Capture the cell that displays the provided text and extract its [x, y] central coordinate. 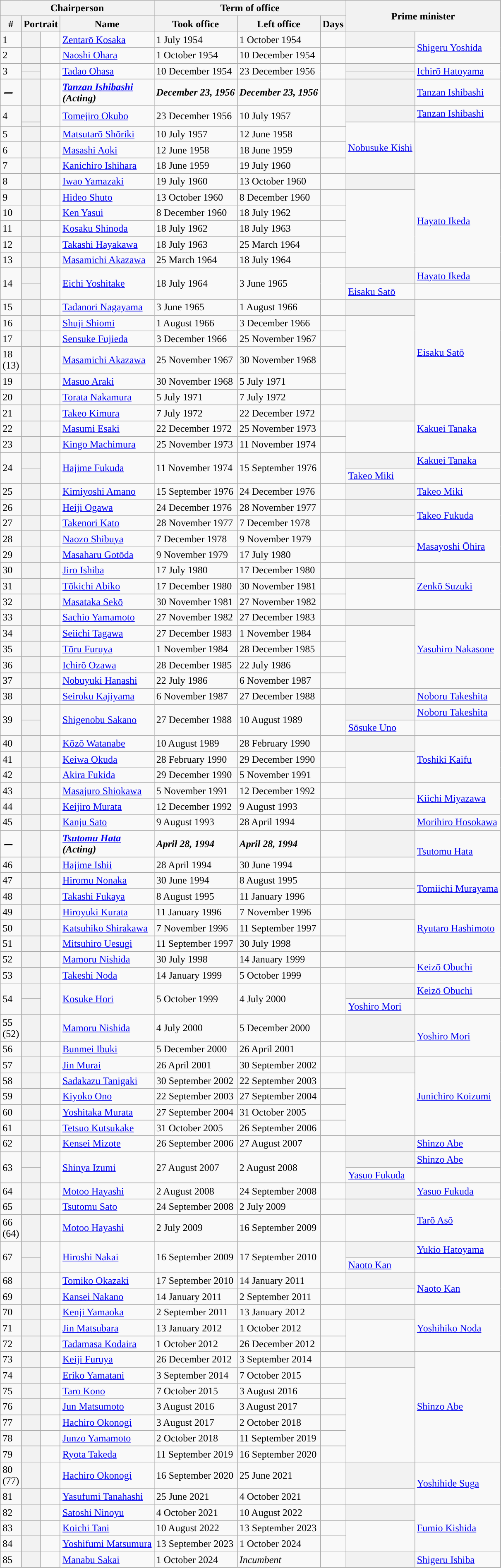
Tadamasa Kodaira [107, 1344]
Junichiro Koizumi [458, 1096]
Morihiro Hosokawa [458, 822]
Shuji Shiomi [107, 323]
84 [11, 1544]
42 [11, 775]
Nobusuke Kishi [380, 147]
Kiichi Miyazawa [458, 799]
45 [11, 822]
Sōsuke Uno [380, 728]
Kenji Yamaoka [107, 1312]
Torata Nakamura [107, 397]
Tōru Furuya [107, 649]
17 [11, 339]
Kansei Nakano [107, 1297]
Tōkichi Abiko [107, 586]
Yukio Hatoyama [458, 1250]
62 [11, 1144]
Masajuro Shiokawa [107, 791]
Eriko Yamatani [107, 1375]
Sensuke Fujieda [107, 339]
35 [11, 649]
Jin Matsubara [107, 1328]
57 [11, 1065]
Tomejiro Okubo [107, 116]
Masuo Araki [107, 381]
Toshiki Kaifu [458, 759]
38 [11, 696]
Tadanori Nagayama [107, 307]
Takashi Fukaya [107, 896]
Ichirō Ozawa [107, 665]
Masumi Esaki [107, 429]
Seiroku Kajiyama [107, 696]
29 [11, 555]
Hajime Fukuda [107, 468]
Eichi Yoshitake [107, 284]
47 [11, 881]
72 [11, 1344]
43 [11, 791]
70 [11, 1312]
3 [11, 71]
50 [11, 928]
Shigeru Ishiba [458, 1560]
22 [11, 429]
Keiwa Okuda [107, 759]
53 [11, 975]
Takenori Kato [107, 523]
26 [11, 508]
61 [11, 1128]
Kanju Sato [107, 822]
Hajime Ishii [107, 865]
Jin Murai [107, 1065]
63 [11, 1167]
Katsuhiko Shirakawa [107, 928]
Shigenobu Sakano [107, 720]
23 [11, 444]
15 [11, 307]
11 [11, 229]
Yoshifumi Matsumura [107, 1544]
13 [11, 260]
81 [11, 1496]
Masataka Sekō [107, 602]
Iwao Yamazaki [107, 181]
Nobuyuki Hanashi [107, 680]
Tadao Ohasa [107, 71]
48 [11, 896]
56 [11, 1049]
Tsutomu Hata (Acting) [107, 844]
Taro Kono [107, 1391]
Jun Matsumoto [107, 1407]
33 [11, 618]
55(52) [11, 1028]
Takashi Hayakawa [107, 244]
Kiyoko Ono [107, 1096]
Koichi Tani [107, 1528]
6 [11, 150]
14 [11, 284]
65 [11, 1207]
5 [11, 134]
Naoshi Ohara [107, 55]
Left office [279, 24]
Fumio Kishida [458, 1528]
51 [11, 943]
Tsutomu Hata [458, 851]
Yasuhiro Nakasone [458, 649]
Hiromu Nonaka [107, 881]
44 [11, 807]
Jiro Ishiba [107, 570]
Hideo Shuto [107, 197]
Seiichi Tagawa [107, 633]
Masaharu Gotōda [107, 555]
8 [11, 181]
82 [11, 1513]
34 [11, 633]
Shinya Izumi [107, 1167]
40 [11, 744]
78 [11, 1438]
Kosaku Shinoda [107, 229]
Tetsuo Kutsukake [107, 1128]
41 [11, 759]
52 [11, 959]
1 July 1954 [195, 40]
Term of office [250, 8]
Takeo Fukuda [458, 515]
30 [11, 570]
Junzo Yamamoto [107, 1438]
77 [11, 1422]
Satoshi Ninoyu [107, 1513]
36 [11, 665]
75 [11, 1391]
Takeshi Noda [107, 975]
39 [11, 720]
27 [11, 523]
Masashi Aoki [107, 150]
28 [11, 539]
Kensei Mizote [107, 1144]
83 [11, 1528]
25 [11, 492]
Sachio Yamamoto [107, 618]
Zentarō Kosaka [107, 40]
Zenkō Suzuki [458, 586]
67 [11, 1257]
Tanzan Ishibashi (Acting) [107, 93]
31 [11, 586]
69 [11, 1297]
9 [11, 197]
Tarō Asō [458, 1220]
Ryota Takeda [107, 1454]
2 [11, 55]
71 [11, 1328]
46 [11, 865]
Tomiko Okazaki [107, 1281]
Days [333, 24]
Name [107, 24]
Chairperson [77, 8]
Yoshihiko Noda [458, 1328]
Bunmei Ibuki [107, 1049]
Tsutomu Sato [107, 1207]
59 [11, 1096]
Kanichiro Ishihara [107, 165]
54 [11, 999]
Ken Yasui [107, 213]
Yoshihide Suga [458, 1483]
Kingo Machimura [107, 444]
85 [11, 1560]
Incumbent [279, 1560]
24 [11, 468]
64 [11, 1191]
68 [11, 1281]
10 [11, 213]
Hiroshi Nakai [107, 1257]
Shigeru Yoshida [458, 48]
Naozo Shibuya [107, 539]
37 [11, 680]
76 [11, 1407]
7 [11, 165]
Matsutarō Shōriki [107, 134]
Kōzō Watanabe [107, 744]
Takeo Kimura [107, 413]
20 [11, 397]
Kosuke Hori [107, 999]
66(64) [11, 1228]
Prime minister [423, 16]
1 [11, 40]
Heiji Ogawa [107, 508]
Yasufumi Tanahashi [107, 1496]
Keijiro Murata [107, 807]
Took office [195, 24]
Yoshitaka Murata [107, 1112]
# [11, 24]
74 [11, 1375]
32 [11, 602]
Sadakazu Tanigaki [107, 1081]
Kimiyoshi Amano [107, 492]
Ichirō Hatoyama [458, 71]
Ryutaro Hashimoto [458, 928]
Keiji Furuya [107, 1360]
16 [11, 323]
12 [11, 244]
49 [11, 912]
79 [11, 1454]
19 [11, 381]
Masayoshi Ōhira [458, 547]
73 [11, 1360]
4 [11, 116]
21 [11, 413]
58 [11, 1081]
Hiroyuki Kurata [107, 912]
80(77) [11, 1475]
Mitsuhiro Uesugi [107, 943]
Tomiichi Murayama [458, 888]
18(13) [11, 360]
60 [11, 1112]
Manabu Sakai [107, 1560]
Portrait [41, 24]
Akira Fukida [107, 775]
